Identify which cell holds the provided text, then report its (x, y) central coordinate. 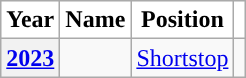
Shortstop (182, 58)
2023 (30, 58)
Name (96, 20)
Year (30, 20)
Position (182, 20)
